Provide the [X, Y] coordinate of the cell's center where the given text is located.  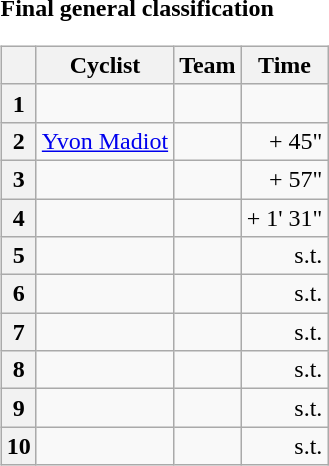
4 [18, 217]
1 [18, 103]
8 [18, 370]
9 [18, 408]
5 [18, 256]
7 [18, 332]
3 [18, 179]
+ 45" [284, 141]
+ 57" [284, 179]
Yvon Madiot [104, 141]
Team [208, 65]
6 [18, 294]
2 [18, 141]
Cyclist [104, 65]
10 [18, 446]
+ 1' 31" [284, 217]
Time [284, 65]
